Output the (X, Y) coordinate of the center of the cell containing the given text.  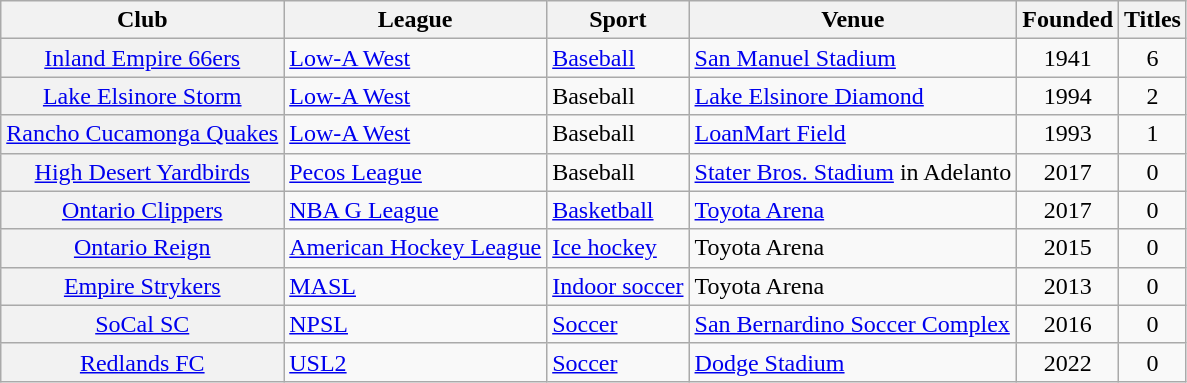
League (416, 20)
2 (1153, 96)
Ontario Clippers (142, 210)
MASL (416, 286)
6 (1153, 58)
NPSL (416, 324)
USL2 (416, 362)
American Hockey League (416, 248)
Inland Empire 66ers (142, 58)
2015 (1068, 248)
Founded (1068, 20)
Lake Elsinore Diamond (853, 96)
San Manuel Stadium (853, 58)
Pecos League (416, 172)
2013 (1068, 286)
2022 (1068, 362)
Ontario Reign (142, 248)
1994 (1068, 96)
Indoor soccer (618, 286)
SoCal SC (142, 324)
Ice hockey (618, 248)
NBA G League (416, 210)
Venue (853, 20)
San Bernardino Soccer Complex (853, 324)
Rancho Cucamonga Quakes (142, 134)
Redlands FC (142, 362)
2016 (1068, 324)
Stater Bros. Stadium in Adelanto (853, 172)
Basketball (618, 210)
Titles (1153, 20)
Lake Elsinore Storm (142, 96)
Club (142, 20)
Empire Strykers (142, 286)
Sport (618, 20)
High Desert Yardbirds (142, 172)
1941 (1068, 58)
LoanMart Field (853, 134)
1993 (1068, 134)
Dodge Stadium (853, 362)
1 (1153, 134)
